Detect which cell encompasses the target text, then output its (x, y) center coordinate. 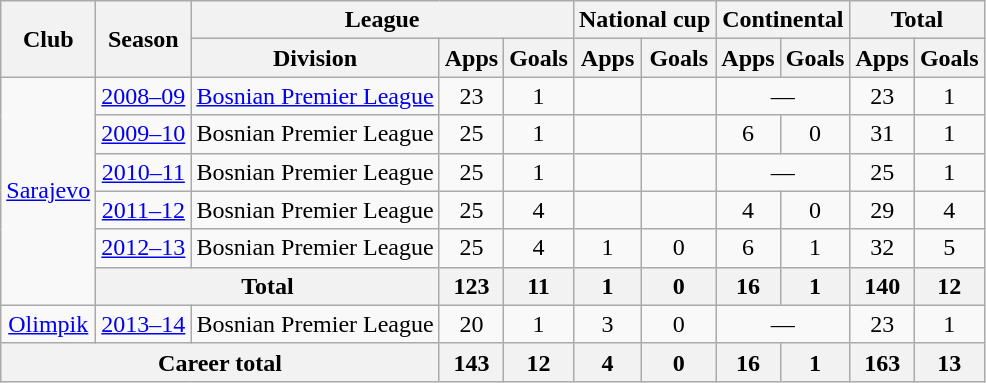
2011–12 (144, 210)
20 (471, 324)
2013–14 (144, 324)
Division (315, 58)
11 (539, 286)
140 (882, 286)
123 (471, 286)
163 (882, 362)
League (382, 20)
32 (882, 248)
Continental (783, 20)
Club (48, 39)
2009–10 (144, 134)
2012–13 (144, 248)
2008–09 (144, 96)
2010–11 (144, 172)
5 (949, 248)
31 (882, 134)
3 (607, 324)
National cup (644, 20)
29 (882, 210)
Season (144, 39)
Sarajevo (48, 191)
Career total (220, 362)
13 (949, 362)
Olimpik (48, 324)
143 (471, 362)
